Capture the cell that displays the provided text and extract its (X, Y) central coordinate. 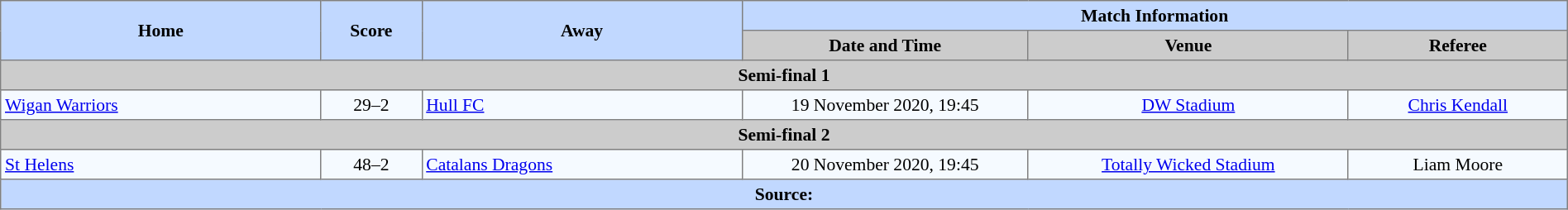
Home (160, 31)
48–2 (371, 165)
Date and Time (885, 45)
DW Stadium (1188, 105)
Score (371, 31)
Hull FC (582, 105)
Catalans Dragons (582, 165)
Away (582, 31)
20 November 2020, 19:45 (885, 165)
Chris Kendall (1457, 105)
Liam Moore (1457, 165)
Wigan Warriors (160, 105)
19 November 2020, 19:45 (885, 105)
Match Information (1154, 16)
29–2 (371, 105)
Venue (1188, 45)
Source: (784, 194)
Semi-final 2 (784, 135)
Referee (1457, 45)
Totally Wicked Stadium (1188, 165)
Semi-final 1 (784, 75)
St Helens (160, 165)
